Search for the cell housing the specified text and yield its [X, Y] center coordinate. 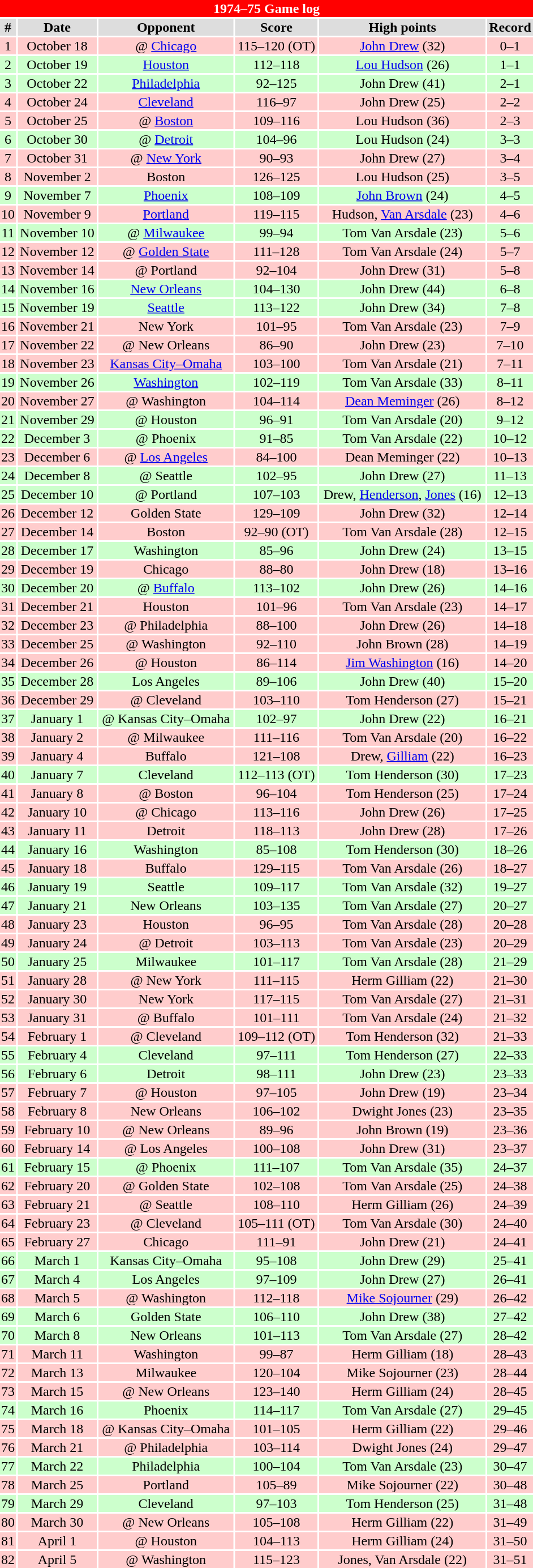
Lou Hudson (25) [402, 177]
29 [8, 569]
John Brown (28) [402, 644]
103–110 [277, 700]
109–112 (OT) [277, 1036]
12 [8, 251]
103–114 [277, 1447]
November 19 [57, 307]
High points [402, 27]
January 24 [57, 943]
Tom Van Arsdale (35) [402, 1167]
Record [510, 27]
March 5 [57, 1298]
27–42 [510, 1317]
24–40 [510, 1223]
109–116 [277, 121]
90–93 [277, 158]
Dwight Jones (23) [402, 1111]
114–117 [277, 1410]
18–26 [510, 849]
December 6 [57, 457]
John Drew (22) [402, 719]
Herm Gilliam (26) [402, 1204]
82 [8, 1560]
29–46 [510, 1429]
40 [8, 775]
Tom Henderson (32) [402, 1036]
74 [8, 1410]
111–107 [277, 1167]
Dean Meminger (22) [402, 457]
24–41 [510, 1242]
88–100 [277, 625]
Mike Sojourner (29) [402, 1298]
23–35 [510, 1111]
66 [8, 1261]
January 25 [57, 962]
19 [8, 382]
37 [8, 719]
12–14 [510, 513]
63 [8, 1204]
70 [8, 1335]
89–96 [277, 1130]
8–12 [510, 401]
41 [8, 793]
21–33 [510, 1036]
22–33 [510, 1055]
18 [8, 364]
6 [8, 139]
14–19 [510, 644]
13–16 [510, 569]
John Drew (18) [402, 569]
55 [8, 1055]
7–9 [510, 326]
December 3 [57, 438]
March 4 [57, 1279]
January 7 [57, 775]
26–41 [510, 1279]
102–97 [277, 719]
John Drew (19) [402, 1092]
October 31 [57, 158]
115–120 (OT) [277, 46]
10–13 [510, 457]
12–15 [510, 532]
60 [8, 1148]
John Drew (28) [402, 831]
100–108 [277, 1148]
March 25 [57, 1485]
21–30 [510, 980]
November 21 [57, 326]
March 21 [57, 1447]
91–85 [277, 438]
101–117 [277, 962]
January 31 [57, 1018]
March 30 [57, 1522]
March 6 [57, 1317]
October 18 [57, 46]
John Drew (24) [402, 550]
101–105 [277, 1429]
123–140 [277, 1391]
February 23 [57, 1223]
# [8, 27]
3–5 [510, 177]
3 [8, 83]
March 18 [57, 1429]
15–21 [510, 700]
Mike Sojourner (23) [402, 1373]
14 [8, 289]
25 [8, 494]
78 [8, 1485]
104–96 [277, 139]
16–22 [510, 737]
32 [8, 625]
111–91 [277, 1242]
February 4 [57, 1055]
88–80 [277, 569]
Dean Meminger (26) [402, 401]
13–15 [510, 550]
97–103 [277, 1503]
November 12 [57, 251]
April 1 [57, 1541]
96–104 [277, 793]
11–13 [510, 476]
John Drew (40) [402, 681]
118–113 [277, 831]
21–32 [510, 1018]
14–16 [510, 588]
10–12 [510, 438]
71 [8, 1354]
31–48 [510, 1503]
Tom Van Arsdale (22) [402, 438]
February 7 [57, 1092]
Drew, Gilliam (22) [402, 756]
111–116 [277, 737]
10 [8, 214]
John Brown (24) [402, 195]
52 [8, 999]
17–25 [510, 812]
44 [8, 849]
2–3 [510, 121]
39 [8, 756]
20–29 [510, 943]
October 25 [57, 121]
25–41 [510, 1261]
119–115 [277, 214]
103–100 [277, 364]
31–49 [510, 1522]
January 16 [57, 849]
17–26 [510, 831]
49 [8, 943]
19–27 [510, 887]
14–18 [510, 625]
February 6 [57, 1074]
56 [8, 1074]
27 [8, 532]
24–38 [510, 1186]
108–110 [277, 1204]
86–114 [277, 663]
7–8 [510, 307]
Jim Washington (16) [402, 663]
58 [8, 1111]
Tom Van Arsdale (32) [402, 887]
January 28 [57, 980]
69 [8, 1317]
2 [8, 65]
57 [8, 1092]
March 11 [57, 1354]
Drew, Henderson, Jones (16) [402, 494]
3–4 [510, 158]
Hudson, Van Arsdale (23) [402, 214]
92–104 [277, 270]
John Drew (25) [402, 102]
120–104 [277, 1373]
5–7 [510, 251]
December 20 [57, 588]
77 [8, 1466]
51 [8, 980]
April 5 [57, 1560]
42 [8, 812]
99–94 [277, 233]
March 29 [57, 1503]
December 21 [57, 606]
November 14 [57, 270]
81 [8, 1541]
February 14 [57, 1148]
79 [8, 1503]
18–27 [510, 868]
22 [8, 438]
30 [8, 588]
64 [8, 1223]
109–117 [277, 887]
103–135 [277, 905]
Tom Van Arsdale (26) [402, 868]
December 17 [57, 550]
December 26 [57, 663]
96–95 [277, 924]
38 [8, 737]
Tom Van Arsdale (33) [402, 382]
1974–75 Game log [266, 8]
85–108 [277, 849]
January 8 [57, 793]
116–97 [277, 102]
21–31 [510, 999]
December 25 [57, 644]
4 [8, 102]
21 [8, 420]
92–110 [277, 644]
31–51 [510, 1560]
102–119 [277, 382]
97–105 [277, 1092]
John Drew (44) [402, 289]
December 8 [57, 476]
December 23 [57, 625]
5 [8, 121]
107–103 [277, 494]
Tom Van Arsdale (21) [402, 364]
29–45 [510, 1410]
92–125 [277, 83]
Lou Hudson (26) [402, 65]
January 1 [57, 719]
15–20 [510, 681]
January 30 [57, 999]
129–109 [277, 513]
23 [8, 457]
March 8 [57, 1335]
9 [8, 195]
John Drew (34) [402, 307]
January 21 [57, 905]
John Brown (19) [402, 1130]
March 13 [57, 1373]
73 [8, 1391]
62 [8, 1186]
14–17 [510, 606]
March 1 [57, 1261]
13 [8, 270]
November 29 [57, 420]
February 20 [57, 1186]
113–122 [277, 307]
January 11 [57, 831]
28 [8, 550]
115–123 [277, 1560]
31 [8, 606]
November 7 [57, 195]
31–50 [510, 1541]
54 [8, 1036]
98–111 [277, 1074]
105–89 [277, 1485]
43 [8, 831]
30–48 [510, 1485]
96–91 [277, 420]
36 [8, 700]
105–111 (OT) [277, 1223]
20–27 [510, 905]
16–23 [510, 756]
126–125 [277, 177]
January 10 [57, 812]
101–95 [277, 326]
129–115 [277, 868]
October 30 [57, 139]
Date [57, 27]
104–130 [277, 289]
6–8 [510, 289]
John Drew (38) [402, 1317]
101–96 [277, 606]
20 [8, 401]
112–113 (OT) [277, 775]
97–111 [277, 1055]
45 [8, 868]
November 9 [57, 214]
67 [8, 1279]
104–114 [277, 401]
John Drew (21) [402, 1242]
28–44 [510, 1373]
Mike Sojourner (22) [402, 1485]
7–11 [510, 364]
17–24 [510, 793]
Lou Hudson (24) [402, 139]
March 16 [57, 1410]
Herm Gilliam (18) [402, 1354]
February 27 [57, 1242]
23–37 [510, 1148]
Lou Hudson (36) [402, 121]
105–108 [277, 1522]
65 [8, 1242]
92–90 (OT) [277, 532]
15 [8, 307]
24 [8, 476]
61 [8, 1167]
October 22 [57, 83]
12–13 [510, 494]
0–1 [510, 46]
33 [8, 644]
17–23 [510, 775]
John Drew (41) [402, 83]
46 [8, 887]
November 27 [57, 401]
85–96 [277, 550]
February 8 [57, 1111]
January 2 [57, 737]
16–21 [510, 719]
111–115 [277, 980]
48 [8, 924]
86–90 [277, 345]
14–20 [510, 663]
84–100 [277, 457]
8–11 [510, 382]
11 [8, 233]
16 [8, 326]
26–42 [510, 1298]
Jones, Van Arsdale (22) [402, 1560]
106–102 [277, 1111]
Dwight Jones (24) [402, 1447]
December 28 [57, 681]
80 [8, 1522]
February 21 [57, 1204]
3–3 [510, 139]
October 19 [57, 65]
28–42 [510, 1335]
95–108 [277, 1261]
24–37 [510, 1167]
75 [8, 1429]
76 [8, 1447]
March 15 [57, 1391]
October 24 [57, 102]
101–111 [277, 1018]
89–106 [277, 681]
26 [8, 513]
1–1 [510, 65]
21–29 [510, 962]
5–8 [510, 270]
7 [8, 158]
John Drew (29) [402, 1261]
January 18 [57, 868]
101–113 [277, 1335]
103–113 [277, 943]
March 22 [57, 1466]
December 14 [57, 532]
28–43 [510, 1354]
5–6 [510, 233]
113–116 [277, 812]
99–87 [277, 1354]
102–95 [277, 476]
9–12 [510, 420]
23–33 [510, 1074]
102–108 [277, 1186]
53 [8, 1018]
97–109 [277, 1279]
23–36 [510, 1130]
Tom Van Arsdale (25) [402, 1186]
8 [8, 177]
November 16 [57, 289]
30–47 [510, 1466]
4–5 [510, 195]
23–34 [510, 1092]
December 12 [57, 513]
January 19 [57, 887]
34 [8, 663]
24–39 [510, 1204]
November 10 [57, 233]
February 1 [57, 1036]
121–108 [277, 756]
68 [8, 1298]
106–110 [277, 1317]
100–104 [277, 1466]
111–128 [277, 251]
28–45 [510, 1391]
February 15 [57, 1167]
December 29 [57, 700]
November 23 [57, 364]
December 19 [57, 569]
February 10 [57, 1130]
113–102 [277, 588]
Score [277, 27]
59 [8, 1130]
117–115 [277, 999]
17 [8, 345]
January 23 [57, 924]
November 2 [57, 177]
2–1 [510, 83]
47 [8, 905]
November 22 [57, 345]
November 26 [57, 382]
20–28 [510, 924]
104–113 [277, 1541]
29–47 [510, 1447]
Opponent [166, 27]
72 [8, 1373]
4–6 [510, 214]
2–2 [510, 102]
December 10 [57, 494]
January 4 [57, 756]
108–109 [277, 195]
Tom Van Arsdale (30) [402, 1223]
1 [8, 46]
50 [8, 962]
7–10 [510, 345]
35 [8, 681]
